Search for the cell housing the specified text and yield its [x, y] center coordinate. 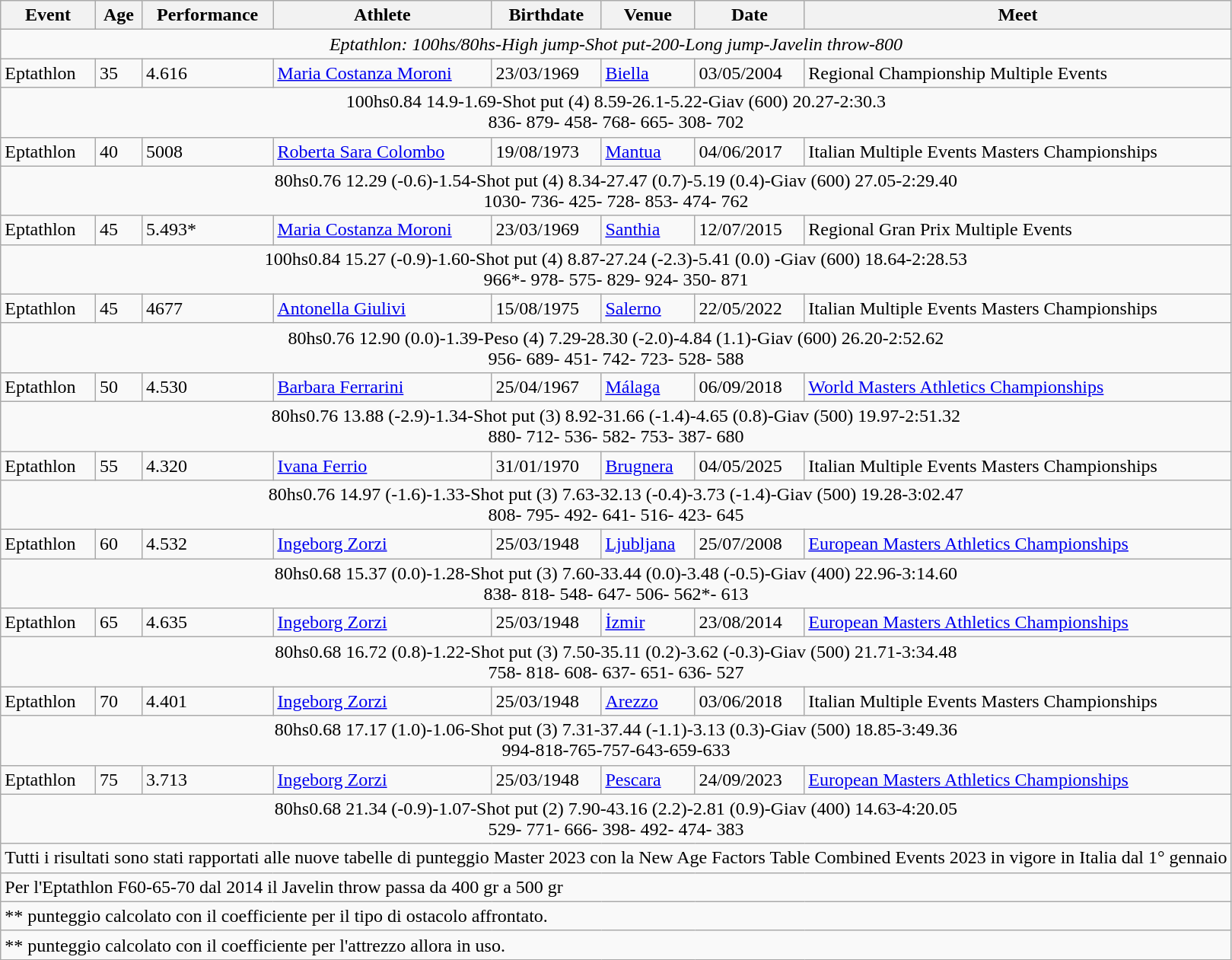
Ljubljana [648, 544]
80hs0.68 21.34 (-0.9)-1.07-Shot put (2) 7.90-43.16 (2.2)-2.81 (0.9)-Giav (400) 14.63-4:20.05529- 771- 666- 398- 492- 474- 383 [616, 819]
Age [119, 15]
Performance [207, 15]
31/01/1970 [546, 465]
Santhia [648, 230]
Regional Gran Prix Multiple Events [1018, 230]
İzmir [648, 623]
Barbara Ferrarini [382, 387]
Brugnera [648, 465]
04/05/2025 [750, 465]
Birthdate [546, 15]
12/07/2015 [750, 230]
70 [119, 701]
Meet [1018, 15]
25/07/2008 [750, 544]
Ivana Ferrio [382, 465]
60 [119, 544]
24/09/2023 [750, 780]
50 [119, 387]
80hs0.68 17.17 (1.0)-1.06-Shot put (3) 7.31-37.44 (-1.1)-3.13 (0.3)-Giav (500) 18.85-3:49.36994-818-765-757-643-659-633 [616, 740]
100hs0.84 15.27 (-0.9)-1.60-Shot put (4) 8.87-27.24 (-2.3)-5.41 (0.0) -Giav (600) 18.64-2:28.53966*- 978- 575- 829- 924- 350- 871 [616, 270]
Event [49, 15]
80hs0.76 12.90 (0.0)-1.39-Peso (4) 7.29-28.30 (-2.0)-4.84 (1.1)-Giav (600) 26.20-2:52.62956- 689- 451- 742- 723- 528- 588 [616, 347]
80hs0.76 14.97 (-1.6)-1.33-Shot put (3) 7.63-32.13 (-0.4)-3.73 (-1.4)-Giav (500) 19.28-3:02.47808- 795- 492- 641- 516- 423- 645 [616, 506]
100hs0.84 14.9-1.69-Shot put (4) 8.59-26.1-5.22-Giav (600) 20.27-2:30.3836- 879- 458- 768- 665- 308- 702 [616, 113]
Biella [648, 73]
4677 [207, 308]
35 [119, 73]
Venue [648, 15]
5.493* [207, 230]
15/08/1975 [546, 308]
80hs0.68 15.37 (0.0)-1.28-Shot put (3) 7.60-33.44 (0.0)-3.48 (-0.5)-Giav (400) 22.96-3:14.60838- 818- 548- 647- 506- 562*- 613 [616, 583]
22/05/2022 [750, 308]
25/04/1967 [546, 387]
4.532 [207, 544]
World Masters Athletics Championships [1018, 387]
4.616 [207, 73]
23/08/2014 [750, 623]
4.401 [207, 701]
Arezzo [648, 701]
03/06/2018 [750, 701]
19/08/1973 [546, 151]
Date [750, 15]
3.713 [207, 780]
80hs0.76 13.88 (-2.9)-1.34-Shot put (3) 8.92-31.66 (-1.4)-4.65 (0.8)-Giav (500) 19.97-2:51.32880- 712- 536- 582- 753- 387- 680 [616, 426]
Málaga [648, 387]
** punteggio calcolato con il coefficiente per l'attrezzo allora in uso. [616, 945]
5008 [207, 151]
4.530 [207, 387]
03/05/2004 [750, 73]
** punteggio calcolato con il coefficiente per il tipo di ostacolo affrontato. [616, 916]
4.635 [207, 623]
4.320 [207, 465]
80hs0.76 12.29 (-0.6)-1.54-Shot put (4) 8.34-27.47 (0.7)-5.19 (0.4)-Giav (600) 27.05-2:29.401030- 736- 425- 728- 853- 474- 762 [616, 190]
04/06/2017 [750, 151]
Roberta Sara Colombo [382, 151]
65 [119, 623]
06/09/2018 [750, 387]
Regional Championship Multiple Events [1018, 73]
Salerno [648, 308]
Per l'Eptathlon F60-65-70 dal 2014 il Javelin throw passa da 400 gr a 500 gr [616, 887]
75 [119, 780]
Eptathlon: 100hs/80hs-High jump-Shot put-200-Long jump-Javelin throw-800 [616, 44]
80hs0.68 16.72 (0.8)-1.22-Shot put (3) 7.50-35.11 (0.2)-3.62 (-0.3)-Giav (500) 21.71-3:34.48758- 818- 608- 637- 651- 636- 527 [616, 662]
Antonella Giulivi [382, 308]
55 [119, 465]
Pescara [648, 780]
Athlete [382, 15]
40 [119, 151]
Mantua [648, 151]
